Capture the cell that displays the provided text and extract its [x, y] central coordinate. 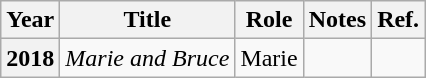
Marie and Bruce [148, 58]
Marie [269, 58]
Ref. [398, 20]
Year [30, 20]
Title [148, 20]
2018 [30, 58]
Notes [337, 20]
Role [269, 20]
